Detect which cell encompasses the target text, then output its [x, y] center coordinate. 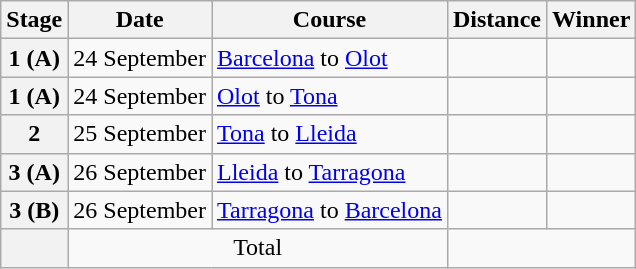
3 (A) [34, 172]
Tarragona to Barcelona [330, 210]
Stage [34, 20]
Date [140, 20]
Barcelona to Olot [330, 58]
2 [34, 134]
3 (B) [34, 210]
25 September [140, 134]
Lleida to Tarragona [330, 172]
Total [258, 248]
Distance [496, 20]
Course [330, 20]
Tona to Lleida [330, 134]
Winner [592, 20]
Olot to Tona [330, 96]
